Identify which cell holds the provided text, then report its (X, Y) central coordinate. 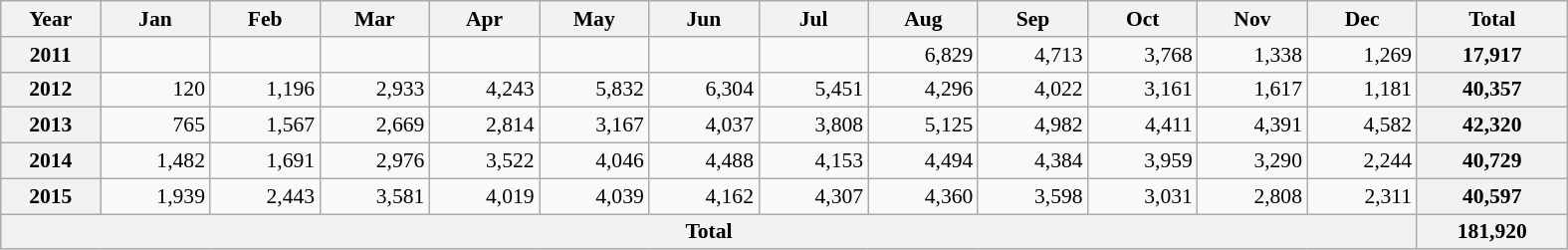
4,713 (1032, 55)
4,243 (484, 90)
1,196 (265, 90)
6,829 (923, 55)
4,153 (813, 161)
4,582 (1362, 125)
Oct (1143, 19)
Sep (1032, 19)
40,729 (1491, 161)
2,933 (374, 90)
May (594, 19)
765 (155, 125)
42,320 (1491, 125)
Nov (1252, 19)
3,808 (813, 125)
Year (51, 19)
Apr (484, 19)
181,920 (1491, 232)
1,181 (1362, 90)
1,482 (155, 161)
4,039 (594, 196)
4,384 (1032, 161)
4,411 (1143, 125)
4,494 (923, 161)
3,167 (594, 125)
3,959 (1143, 161)
5,832 (594, 90)
4,307 (813, 196)
2,976 (374, 161)
4,488 (704, 161)
17,917 (1491, 55)
2,814 (484, 125)
4,037 (704, 125)
Feb (265, 19)
6,304 (704, 90)
5,451 (813, 90)
1,338 (1252, 55)
4,982 (1032, 125)
1,269 (1362, 55)
120 (155, 90)
3,161 (1143, 90)
2,244 (1362, 161)
2011 (51, 55)
4,046 (594, 161)
Jan (155, 19)
Mar (374, 19)
3,581 (374, 196)
4,162 (704, 196)
4,019 (484, 196)
1,617 (1252, 90)
2013 (51, 125)
Jul (813, 19)
2012 (51, 90)
4,360 (923, 196)
40,357 (1491, 90)
1,567 (265, 125)
Dec (1362, 19)
40,597 (1491, 196)
3,290 (1252, 161)
1,691 (265, 161)
1,939 (155, 196)
2014 (51, 161)
3,031 (1143, 196)
2,808 (1252, 196)
2,311 (1362, 196)
3,768 (1143, 55)
3,522 (484, 161)
4,296 (923, 90)
3,598 (1032, 196)
2,443 (265, 196)
Jun (704, 19)
2015 (51, 196)
2,669 (374, 125)
4,391 (1252, 125)
Aug (923, 19)
5,125 (923, 125)
4,022 (1032, 90)
